For the text-containing cell, return its midpoint in (x, y) coordinate format. 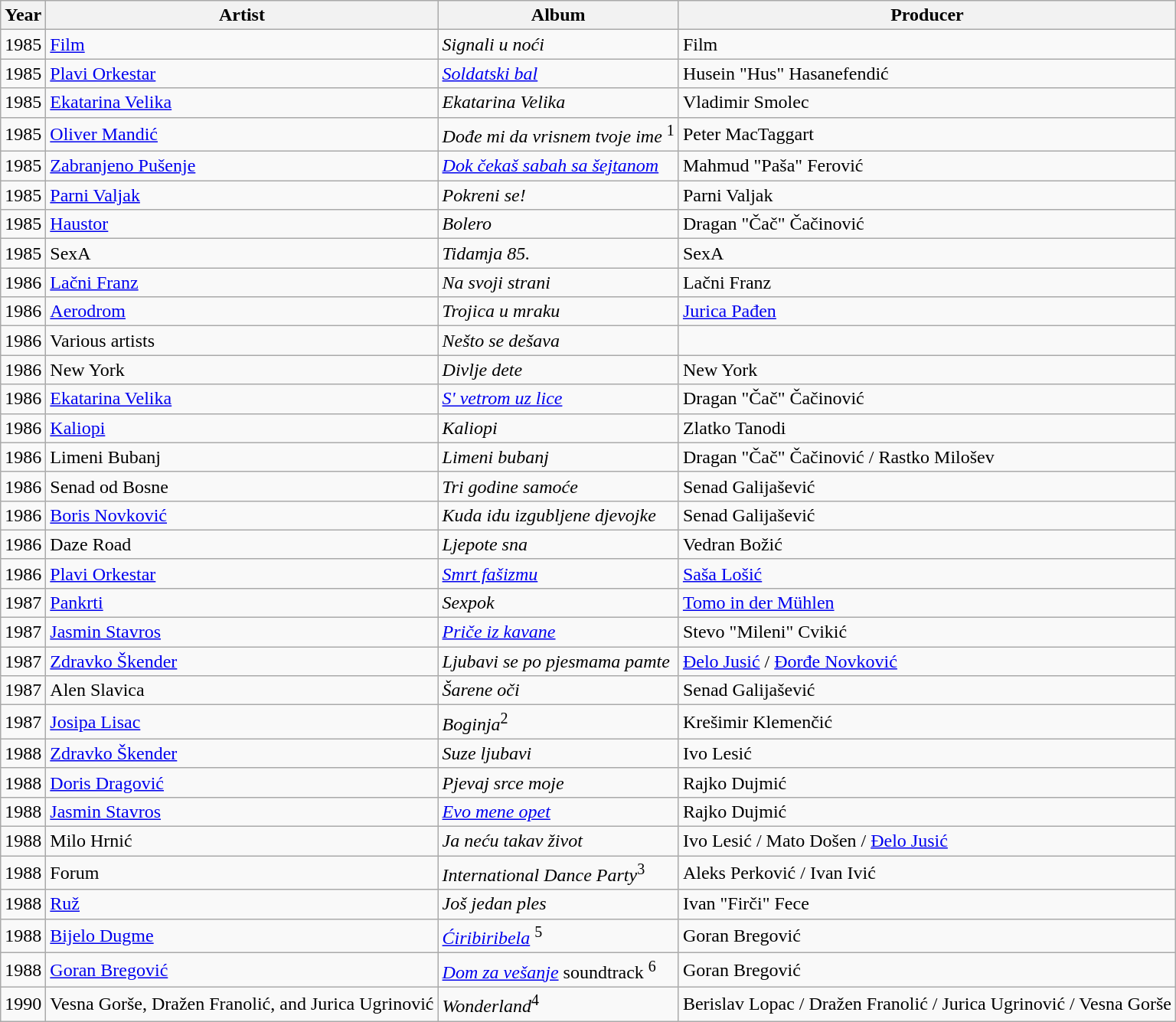
Ja neću takav život (558, 841)
Limeni bubanj (558, 457)
Pankrti (242, 602)
Husein "Hus" Hasanefendić (926, 73)
Saša Lošić (926, 573)
Josipa Lisac (242, 723)
Stevo "Mileni" Cvikić (926, 632)
Pjevaj srce moje (558, 782)
Ruž (242, 904)
Dođe mi da vrisnem tvoje ime 1 (558, 135)
Tidamja 85. (558, 253)
Artist (242, 15)
Sexpok (558, 602)
Dom za vešanje soundtrack 6 (558, 971)
Aleks Perković / Ivan Ivić (926, 873)
Ivo Lesić (926, 753)
Đelo Jusić / Đorđe Novković (926, 661)
Vladimir Smolec (926, 103)
1990 (23, 1004)
Oliver Mandić (242, 135)
Wonderland4 (558, 1004)
Kuda idu izgubljene djevojke (558, 515)
Forum (242, 873)
Producer (926, 15)
Senad od Bosne (242, 486)
Tomo in der Mühlen (926, 602)
Dok čekaš sabah sa šejtanom (558, 166)
Ljubavi se po pjesmama pamte (558, 661)
Bolero (558, 224)
Ivo Lesić / Mato Došen / Đelo Jusić (926, 841)
Aerodrom (242, 312)
Ivan "Firči" Fece (926, 904)
Dragan "Čač" Čačinović / Rastko Milošev (926, 457)
Evo mene opet (558, 811)
Haustor (242, 224)
Milo Hrnić (242, 841)
Soldatski bal (558, 73)
Boris Novković (242, 515)
Daze Road (242, 544)
Na svoji strani (558, 282)
Nešto se dešava (558, 341)
Vedran Božić (926, 544)
Boginja2 (558, 723)
Year (23, 15)
Tri godine samoće (558, 486)
Mahmud "Paša" Ferović (926, 166)
Suze ljubavi (558, 753)
Peter MacTaggart (926, 135)
Divlje dete (558, 370)
Ćiribiribela 5 (558, 935)
Vesna Gorše, Dražen Franolić, and Jurica Ugrinović (242, 1004)
Zlatko Tanodi (926, 428)
Alen Slavica (242, 691)
Priče iz kavane (558, 632)
Various artists (242, 341)
Krešimir Klemenčić (926, 723)
Ljepote sna (558, 544)
Trojica u mraku (558, 312)
Pokreni se! (558, 195)
Jurica Pađen (926, 312)
S' vetrom uz lice (558, 399)
Signali u noći (558, 44)
Šarene oči (558, 691)
Bijelo Dugme (242, 935)
Zabranjeno Pušenje (242, 166)
Smrt fašizmu (558, 573)
Limeni Bubanj (242, 457)
Berislav Lopac / Dražen Franolić / Jurica Ugrinović / Vesna Gorše (926, 1004)
Doris Dragović (242, 782)
International Dance Party3 (558, 873)
Još jedan ples (558, 904)
Album (558, 15)
